Identify which cell holds the provided text, then report its (X, Y) central coordinate. 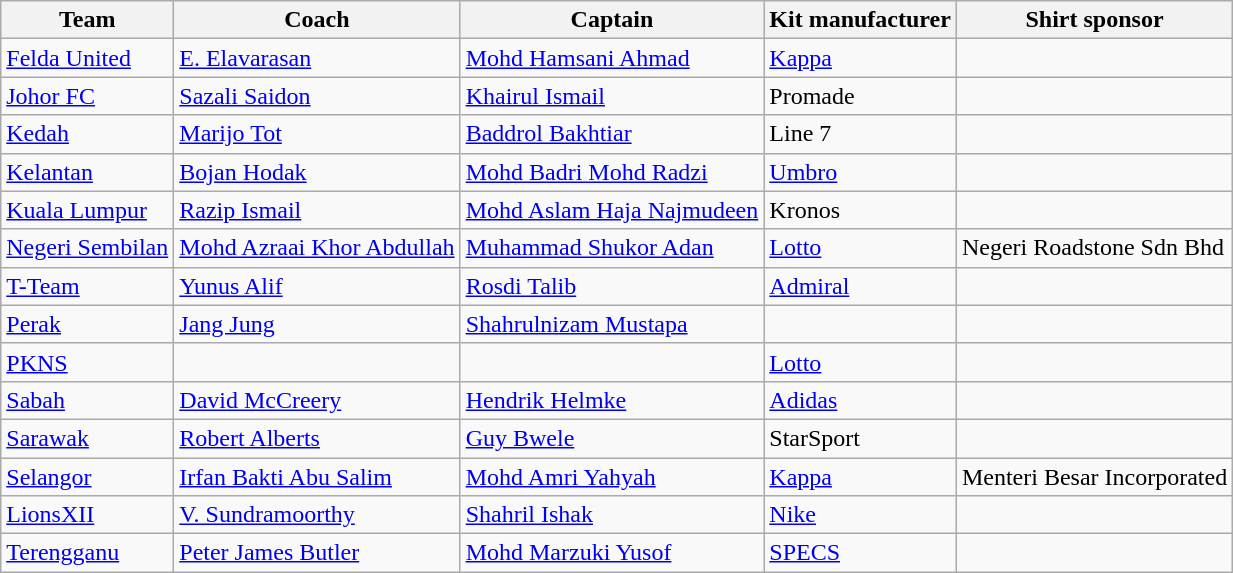
Selangor (88, 477)
Muhammad Shukor Adan (612, 248)
Sazali Saidon (317, 96)
Terengganu (88, 553)
Irfan Bakti Abu Salim (317, 477)
Adidas (860, 400)
Kronos (860, 210)
Admiral (860, 286)
Mohd Aslam Haja Najmudeen (612, 210)
Negeri Roadstone Sdn Bhd (1094, 248)
Guy Bwele (612, 438)
Mohd Hamsani Ahmad (612, 58)
Umbro (860, 172)
T-Team (88, 286)
Bojan Hodak (317, 172)
Mohd Amri Yahyah (612, 477)
Menteri Besar Incorporated (1094, 477)
Promade (860, 96)
StarSport (860, 438)
Coach (317, 20)
Sabah (88, 400)
LionsXII (88, 515)
David McCreery (317, 400)
Marijo Tot (317, 134)
Negeri Sembilan (88, 248)
Mohd Azraai Khor Abdullah (317, 248)
Yunus Alif (317, 286)
Shahrulnizam Mustapa (612, 324)
Rosdi Talib (612, 286)
Shahril Ishak (612, 515)
Line 7 (860, 134)
Jang Jung (317, 324)
Felda United (88, 58)
Razip Ismail (317, 210)
Khairul Ismail (612, 96)
Sarawak (88, 438)
Captain (612, 20)
Kuala Lumpur (88, 210)
Shirt sponsor (1094, 20)
Perak (88, 324)
E. Elavarasan (317, 58)
Team (88, 20)
Peter James Butler (317, 553)
Mohd Marzuki Yusof (612, 553)
Nike (860, 515)
Hendrik Helmke (612, 400)
Kit manufacturer (860, 20)
Kelantan (88, 172)
Johor FC (88, 96)
PKNS (88, 362)
V. Sundramoorthy (317, 515)
SPECS (860, 553)
Baddrol Bakhtiar (612, 134)
Robert Alberts (317, 438)
Mohd Badri Mohd Radzi (612, 172)
Kedah (88, 134)
